From the cell containing the given text, extract its center point as [X, Y] coordinate. 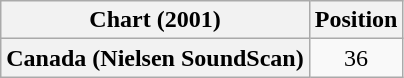
Chart (2001) [155, 20]
36 [356, 58]
Canada (Nielsen SoundScan) [155, 58]
Position [356, 20]
